Pinpoint the cell where the given text exists, returning its (x, y) midpoint coordinate. 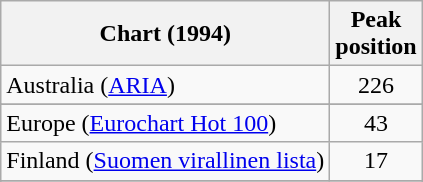
Peakposition (376, 34)
17 (376, 161)
Finland (Suomen virallinen lista) (166, 161)
Australia (ARIA) (166, 85)
226 (376, 85)
Europe (Eurochart Hot 100) (166, 123)
Chart (1994) (166, 34)
43 (376, 123)
